Extract the [X, Y] coordinate from the center of the cell holding the provided text.  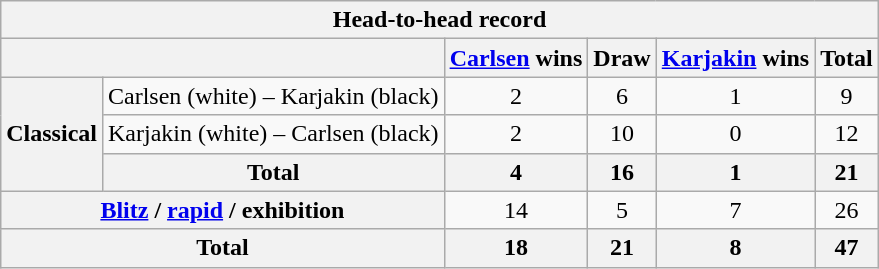
26 [847, 210]
Karjakin (white) – Carlsen (black) [273, 134]
Blitz / rapid / exhibition [222, 210]
47 [847, 248]
4 [516, 172]
Draw [622, 58]
Classical [52, 134]
0 [735, 134]
14 [516, 210]
Karjakin wins [735, 58]
18 [516, 248]
9 [847, 96]
Carlsen (white) – Karjakin (black) [273, 96]
6 [622, 96]
8 [735, 248]
5 [622, 210]
7 [735, 210]
Carlsen wins [516, 58]
Head-to-head record [440, 20]
10 [622, 134]
12 [847, 134]
16 [622, 172]
